Identify which cell holds the provided text, then report its (x, y) central coordinate. 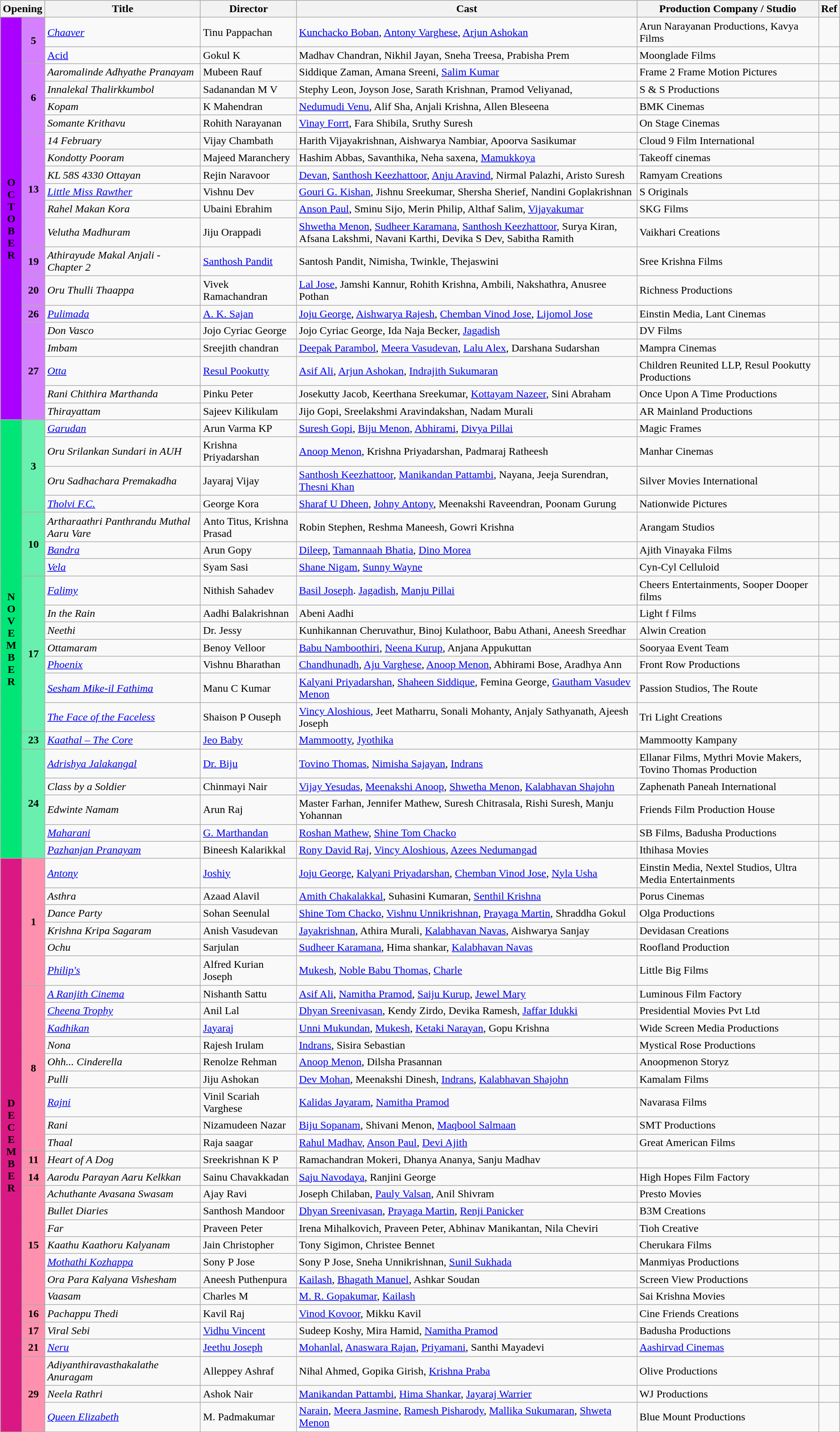
Sai Krishna Movies (728, 1296)
Falimy (123, 590)
Sainu Chavakkadan (249, 1177)
Kadhikan (123, 1028)
Vinod Kovoor, Mikku Kavil (467, 1313)
SB Films, Badusha Productions (728, 833)
Light f Films (728, 614)
Otta (123, 371)
16 (33, 1313)
Ref (829, 9)
Sooryaa Event Team (728, 648)
Artharaathri Panthrandu Muthal Aaru Vare (123, 527)
Dr. Jessy (249, 631)
Cherukara Films (728, 1245)
Vidhu Vincent (249, 1331)
Nithish Sahadev (249, 590)
S Originals (728, 192)
Mothathi Kozhappa (123, 1262)
Jiju Ashokan (249, 1079)
Jeo Baby (249, 740)
Biju Sopanam, Shivani Menon, Maqbool Salmaan (467, 1125)
Vinil Scariah Varghese (249, 1103)
BMK Cinemas (728, 106)
Irena Mihalkovich, Praveen Peter, Abhinav Manikantan, Nila Cheviri (467, 1228)
Kondotty Pooram (123, 158)
Title (123, 9)
Rohith Narayanan (249, 123)
Narain, Meera Jasmine, Ramesh Pisharody, Mallika Sukumaran, Shweta Menon (467, 1417)
Passion Studios, The Route (728, 688)
Jayakrishnan, Athira Murali, Kalabhavan Navas, Aishwarya Sanjay (467, 931)
A Ranjith Cinema (123, 994)
14 (33, 1177)
Deepak Parambol, Meera Vasudevan, Lalu Alex, Darshana Sudarshan (467, 348)
Aarodu Parayan Aaru Kelkkan (123, 1177)
Aashirvad Cinemas (728, 1348)
Far (123, 1228)
Manu C Kumar (249, 688)
Sesham Mike-il Fathima (123, 688)
Suresh Gopi, Biju Menon, Abhirami, Divya Pillai (467, 428)
Sudheer Karamana, Hima shankar, Kalabhavan Navas (467, 948)
Vela (123, 567)
Rony David Raj, Vincy Aloshious, Azees Nedumangad (467, 850)
Praveen Peter (249, 1228)
Babu Namboothiri, Neena Kurup, Anjana Appukuttan (467, 648)
Class by a Soldier (123, 786)
Queen Elizabeth (123, 1417)
M. Padmakumar (249, 1417)
Frame 2 Frame Motion Pictures (728, 72)
Jijo Gopi, Sreelakshmi Aravindakshan, Nadam Murali (467, 411)
Silver Movies International (728, 480)
Rajesh Irulam (249, 1045)
27 (33, 371)
Kamalam Films (728, 1079)
24 (33, 804)
Richness Productions (728, 291)
Santhosh Keezhattoor, Manikandan Pattambi, Nayana, Jeeja Surendran, Thesni Khan (467, 480)
Imbam (123, 348)
Nizamudeen Nazar (249, 1125)
In the Rain (123, 614)
Asthra (123, 896)
Asif Ali, Arjun Ashokan, Indrajith Sukumaran (467, 371)
Vinay Forrt, Fara Shibila, Sruthy Suresh (467, 123)
Mampra Cinemas (728, 348)
Ellanar Films, Mythri Movie Makers, Tovino Thomas Production (728, 763)
Majeed Maranchery (249, 158)
NOVEMBER (12, 639)
Josekutty Jacob, Keerthana Sreekumar, Kottayam Nazeer, Sini Abraham (467, 394)
Neethi (123, 631)
Once Upon A Time Productions (728, 394)
Amith Chakalakkal, Suhasini Kumaran, Senthil Krishna (467, 896)
Presto Movies (728, 1194)
Einstin Media, Nextel Studios, Ultra Media Entertainments (728, 873)
Arun Varma KP (249, 428)
Friends Film Production House (728, 810)
8 (33, 1068)
Production Company / Studio (728, 9)
Krishna Kripa Sagaram (123, 931)
Vijay Chambath (249, 141)
Gokul K (249, 55)
Presidential Movies Pvt Ltd (728, 1011)
Pulli (123, 1079)
Pulimada (123, 314)
Antony (123, 873)
Joseph Chilaban, Pauly Valsan, Anil Shivram (467, 1194)
Arun Narayanan Productions, Kavya Films (728, 32)
Indrans, Sisira Sebastian (467, 1045)
Roshan Mathew, Shine Tom Chacko (467, 833)
Somante Krithavu (123, 123)
Kunhikannan Cheruvathur, Binoj Kulathoor, Babu Athani, Aneesh Sreedhar (467, 631)
George Kora (249, 504)
Hashim Abbas, Savanthika, Neha saxena, Mamukkoya (467, 158)
Sudeep Koshy, Mira Hamid, Namitha Pramod (467, 1331)
11 (33, 1160)
Azaad Alavil (249, 896)
Garudan (123, 428)
Tinu Pappachan (249, 32)
Manhar Cinemas (728, 452)
14 February (123, 141)
Arun Gopy (249, 550)
Sohan Seenulal (249, 913)
Kaathal – The Core (123, 740)
Sarjulan (249, 948)
13 (33, 189)
Krishna Priyadarshan (249, 452)
5 (33, 40)
Takeoff cinemas (728, 158)
Harith Vijayakrishnan, Aishwarya Nambiar, Apoorva Sasikumar (467, 141)
Chaaver (123, 32)
Achuthante Avasana Swasam (123, 1194)
Maharani (123, 833)
Mohanlal, Anaswara Rajan, Priyamani, Santhi Mayadevi (467, 1348)
Kopam (123, 106)
Ora Para Kalyana Vishesham (123, 1279)
Aaromalinde Adhyathe Pranayam (123, 72)
6 (33, 98)
Edwinte Namam (123, 810)
Nationwide Pictures (728, 504)
DV Films (728, 331)
Tholvi F.C. (123, 504)
Olive Productions (728, 1371)
Einstin Media, Lant Cinemas (728, 314)
Neru (123, 1348)
Rajni (123, 1103)
Rahel Makan Kora (123, 209)
Athirayude Makal Anjali - Chapter 2 (123, 261)
Nishanth Sattu (249, 994)
Shwetha Menon, Sudheer Karamana, Santhosh Keezhattoor, Surya Kiran, Afsana Lakshmi, Navani Karthi, Devika S Dev, Sabitha Ramith (467, 232)
Badusha Productions (728, 1331)
3 (33, 466)
Opening (22, 9)
Aadhi Balakrishnan (249, 614)
Sharaf U Dheen, Johny Antony, Meenakshi Raveendran, Poonam Gurung (467, 504)
Rani (123, 1125)
Rahul Madhav, Anson Paul, Devi Ajith (467, 1142)
Arangam Studios (728, 527)
Innalekal Thalirkkumbol (123, 89)
Kavil Raj (249, 1313)
Saju Navodaya, Ranjini George (467, 1177)
OCTOBER (12, 219)
Porus Cinemas (728, 896)
Neela Rathri (123, 1394)
Shine Tom Chacko, Vishnu Unnikrishnan, Prayaga Martin, Shraddha Gokul (467, 913)
Jayaraj Vijay (249, 480)
Great American Films (728, 1142)
KL 58S 4330 Ottayan (123, 175)
Unni Mukundan, Mukesh, Ketaki Narayan, Gopu Krishna (467, 1028)
Kalidas Jayaram, Namitha Pramod (467, 1103)
WJ Productions (728, 1394)
SKG Films (728, 209)
Velutha Madhuram (123, 232)
Anoopmenon Storyz (728, 1062)
Nihal Ahmed, Gopika Girish, Krishna Praba (467, 1371)
Siddique Zaman, Amana Sreeni, Salim Kumar (467, 72)
Ubaini Ebrahim (249, 209)
Magic Frames (728, 428)
Zaphenath Paneah International (728, 786)
Vishnu Bharathan (249, 665)
Mammootty, Jyothika (467, 740)
Basil Joseph. Jagadish, Manju Pillai (467, 590)
21 (33, 1348)
Little Big Films (728, 971)
Navarasa Films (728, 1103)
Vishnu Dev (249, 192)
Joshiy (249, 873)
Viral Sebi (123, 1331)
High Hopes Film Factory (728, 1177)
Sreejith chandran (249, 348)
Jiju Orappadi (249, 232)
Bandra (123, 550)
Pazhanjan Pranayam (123, 850)
Chandhunadh, Aju Varghese, Anoop Menon, Abhirami Bose, Aradhya Ann (467, 665)
Devan, Santhosh Keezhattoor, Anju Aravind, Nirmal Palazhi, Aristo Suresh (467, 175)
Nedumudi Venu, Alif Sha, Anjali Krishna, Allen Bleseena (467, 106)
Rani Chithira Marthanda (123, 394)
Kaathu Kaathoru Kalyanam (123, 1245)
M. R. Gopakumar, Kailash (467, 1296)
Ramyam Creations (728, 175)
Cyn-Cyl Celluloid (728, 567)
Dileep, Tamannaah Bhatia, Dino Morea (467, 550)
Jeethu Joseph (249, 1348)
Cloud 9 Film International (728, 141)
Alfred Kurian Joseph (249, 971)
Renolze Rehman (249, 1062)
Mubeen Rauf (249, 72)
Dhyan Sreenivasan, Prayaga Martin, Renji Panicker (467, 1211)
Sreekrishnan K P (249, 1160)
Joju George, Kalyani Priyadarshan, Chemban Vinod Jose, Nyla Usha (467, 873)
Devidasan Creations (728, 931)
Shane Nigam, Sunny Wayne (467, 567)
Ottamaram (123, 648)
Stephy Leon, Joyson Jose, Sarath Krishnan, Pramod Veliyanad, (467, 89)
Anoop Menon, Krishna Priyadarshan, Padmaraj Ratheesh (467, 452)
15 (33, 1245)
Ochu (123, 948)
Wide Screen Media Productions (728, 1028)
Aneesh Puthenpura (249, 1279)
Front Row Productions (728, 665)
Sree Krishna Films (728, 261)
Anson Paul, Sminu Sijo, Merin Philip, Althaf Salim, Vijayakumar (467, 209)
Mukesh, Noble Babu Thomas, Charle (467, 971)
Gouri G. Kishan, Jishnu Sreekumar, Shersha Sherief, Nandini Goplakrishnan (467, 192)
Vijay Yesudas, Meenakshi Anoop, Shwetha Menon, Kalabhavan Shajohn (467, 786)
Ramachandran Mokeri, Dhanya Ananya, Sanju Madhav (467, 1160)
Benoy Velloor (249, 648)
Children Reunited LLP, Resul Pookutty Productions (728, 371)
Vincy Aloshious, Jeet Matharru, Sonali Mohanty, Anjaly Sathyanath, Ajeesh Joseph (467, 717)
Jojo Cyriac George, Ida Naja Becker, Jagadish (467, 331)
Screen View Productions (728, 1279)
Pinku Peter (249, 394)
Don Vasco (123, 331)
The Face of the Faceless (123, 717)
Rejin Naravoor (249, 175)
10 (33, 544)
Arun Raj (249, 810)
Oru Sadhachara Premakadha (123, 480)
Adiyanthiravasthakalathe Anuragam (123, 1371)
Director (249, 9)
1 (33, 922)
Jain Christopher (249, 1245)
Anil Lal (249, 1011)
Anoop Menon, Dilsha Prasannan (467, 1062)
Kailash, Bhagath Manuel, Ashkar Soudan (467, 1279)
Jayaraj (249, 1028)
Raja saagar (249, 1142)
Luminous Film Factory (728, 994)
Joju George, Aishwarya Rajesh, Chemban Vinod Jose, Lijomol Jose (467, 314)
Kalyani Priyadarshan, Shaheen Siddique, Femina George, Gautham Vasudev Menon (467, 688)
Tony Sigimon, Christee Bennet (467, 1245)
Anto Titus, Krishna Prasad (249, 527)
Bullet Diaries (123, 1211)
Cheena Trophy (123, 1011)
Lal Jose, Jamshi Kannur, Rohith Krishna, Ambili, Nakshathra, Anusree Pothan (467, 291)
Syam Sasi (249, 567)
Jojo Cyriac George (249, 331)
Dhyan Sreenivasan, Kendy Zirdo, Devika Ramesh, Jaffar Idukki (467, 1011)
Ohh... Cinderella (123, 1062)
Chinmayi Nair (249, 786)
Vaasam (123, 1296)
Charles M (249, 1296)
Asif Ali, Namitha Pramod, Saiju Kurup, Jewel Mary (467, 994)
Phoenix (123, 665)
Sony P Jose, Sneha Unnikrishnan, Sunil Sukhada (467, 1262)
Master Farhan, Jennifer Mathew, Suresh Chitrasala, Rishi Suresh, Manju Yohannan (467, 810)
Santhosh Pandit (249, 261)
Blue Mount Productions (728, 1417)
Ajay Ravi (249, 1194)
Ithihasa Movies (728, 850)
Mystical Rose Productions (728, 1045)
Vivek Ramachandran (249, 291)
Acid (123, 55)
Olga Productions (728, 913)
Sadanandan M V (249, 89)
Kunchacko Boban, Antony Varghese, Arjun Ashokan (467, 32)
G. Marthandan (249, 833)
Roofland Production (728, 948)
Tioh Creative (728, 1228)
Oru Srilankan Sundari in AUH (123, 452)
Sony P Jose (249, 1262)
Cheers Entertainments, Sooper Dooper films (728, 590)
19 (33, 261)
B3M Creations (728, 1211)
Dr. Biju (249, 763)
Manmiyas Productions (728, 1262)
Robin Stephen, Reshma Maneesh, Gowri Krishna (467, 527)
Tri Light Creations (728, 717)
Resul Pookutty (249, 371)
Dev Mohan, Meenakshi Dinesh, Indrans, Kalabhavan Shajohn (467, 1079)
Dance Party (123, 913)
29 (33, 1394)
Sajeev Kilikulam (249, 411)
Ajith Vinayaka Films (728, 550)
Heart of A Dog (123, 1160)
Anish Vasudevan (249, 931)
On Stage Cinemas (728, 123)
Nona (123, 1045)
Santhosh Mandoor (249, 1211)
Mammootty Kampany (728, 740)
Philip's (123, 971)
SMT Productions (728, 1125)
Tovino Thomas, Nimisha Sajayan, Indrans (467, 763)
26 (33, 314)
Vaikhari Creations (728, 232)
Moonglade Films (728, 55)
23 (33, 740)
Ashok Nair (249, 1394)
Bineesh Kalarikkal (249, 850)
Santosh Pandit, Nimisha, Twinkle, Thejaswini (467, 261)
Alleppey Ashraf (249, 1371)
Cine Friends Creations (728, 1313)
20 (33, 291)
Little Miss Rawther (123, 192)
Shaison P Ouseph (249, 717)
AR Mainland Productions (728, 411)
DECEMBER (12, 1145)
S & S Productions (728, 89)
Cast (467, 9)
Manikandan Pattambi, Hima Shankar, Jayaraj Warrier (467, 1394)
A. K. Sajan (249, 314)
Madhav Chandran, Nikhil Jayan, Sneha Treesa, Prabisha Prem (467, 55)
Thirayattam (123, 411)
K Mahendran (249, 106)
Alwin Creation (728, 631)
Pachappu Thedi (123, 1313)
Thaal (123, 1142)
Abeni Aadhi (467, 614)
Adrishya Jalakangal (123, 763)
Oru Thulli Thaappa (123, 291)
